Extract the (x, y) coordinate from the center of the cell holding the provided text.  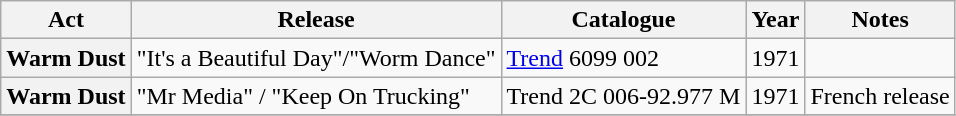
Trend 6099 002 (624, 58)
Year (776, 20)
Act (66, 20)
French release (880, 96)
Trend 2C 006-92.977 M (624, 96)
Catalogue (624, 20)
Release (316, 20)
"Mr Media" / "Keep On Trucking" (316, 96)
"It's a Beautiful Day"/"Worm Dance" (316, 58)
Notes (880, 20)
